Output the [x, y] coordinate of the center of the cell containing the given text.  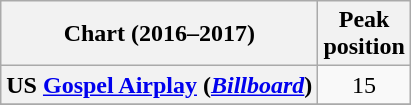
15 [364, 85]
Chart (2016–2017) [160, 34]
US Gospel Airplay (Billboard) [160, 85]
Peakposition [364, 34]
